Identify which cell holds the provided text, then report its [x, y] central coordinate. 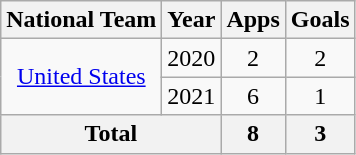
2020 [192, 58]
United States [82, 77]
Total [111, 134]
Year [192, 20]
2021 [192, 96]
National Team [82, 20]
3 [320, 134]
8 [253, 134]
6 [253, 96]
Goals [320, 20]
1 [320, 96]
Apps [253, 20]
